Scan for the cell matching the given text and deliver its (x, y) coordinate at center. 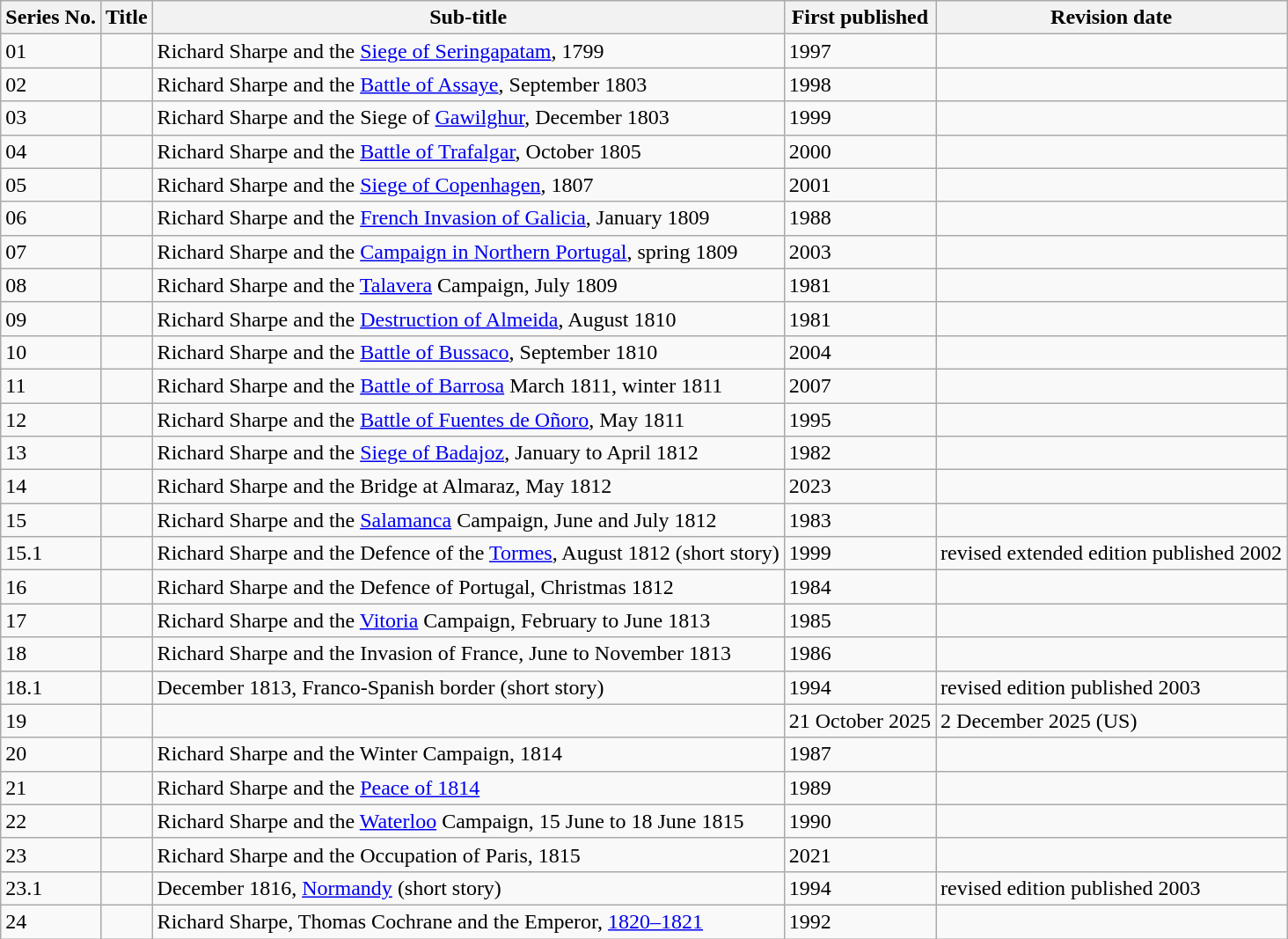
07 (51, 252)
15.1 (51, 554)
03 (51, 118)
04 (51, 151)
18.1 (51, 687)
Richard Sharpe and the Vitoria Campaign, February to June 1813 (468, 620)
Richard Sharpe and the Invasion of France, June to November 1813 (468, 654)
2001 (860, 185)
Richard Sharpe and the French Invasion of Galicia, January 1809 (468, 218)
1984 (860, 587)
14 (51, 487)
2000 (860, 151)
2003 (860, 252)
1989 (860, 788)
21 October 2025 (860, 721)
Richard Sharpe and the Siege of Gawilghur, December 1803 (468, 118)
01 (51, 51)
21 (51, 788)
12 (51, 420)
2 December 2025 (US) (1112, 721)
Richard Sharpe and the Battle of Assaye, September 1803 (468, 84)
Richard Sharpe and the Battle of Fuentes de Oñoro, May 1811 (468, 420)
1986 (860, 654)
December 1813, Franco-Spanish border (short story) (468, 687)
Title (127, 18)
24 (51, 921)
Richard Sharpe and the Defence of Portugal, Christmas 1812 (468, 587)
1998 (860, 84)
1982 (860, 453)
1995 (860, 420)
Richard Sharpe and the Siege of Badajoz, January to April 1812 (468, 453)
1988 (860, 218)
16 (51, 587)
06 (51, 218)
23 (51, 855)
08 (51, 285)
Richard Sharpe and the Defence of the Tormes, August 1812 (short story) (468, 554)
revised extended edition published 2002 (1112, 554)
18 (51, 654)
2007 (860, 385)
Richard Sharpe and the Battle of Trafalgar, October 1805 (468, 151)
20 (51, 754)
23.1 (51, 888)
22 (51, 821)
Revision date (1112, 18)
1983 (860, 520)
Series No. (51, 18)
1997 (860, 51)
09 (51, 319)
Richard Sharpe and the Battle of Barrosa March 1811, winter 1811 (468, 385)
Richard Sharpe and the Siege of Seringapatam, 1799 (468, 51)
10 (51, 352)
Richard Sharpe and the Winter Campaign, 1814 (468, 754)
Richard Sharpe and the Salamanca Campaign, June and July 1812 (468, 520)
17 (51, 620)
2004 (860, 352)
13 (51, 453)
Richard Sharpe and the Occupation of Paris, 1815 (468, 855)
Richard Sharpe and the Peace of 1814 (468, 788)
2021 (860, 855)
2023 (860, 487)
Richard Sharpe and the Bridge at Almaraz, May 1812 (468, 487)
Richard Sharpe, Thomas Cochrane and the Emperor, 1820–1821 (468, 921)
Richard Sharpe and the Siege of Copenhagen, 1807 (468, 185)
December 1816, Normandy (short story) (468, 888)
Richard Sharpe and the Battle of Bussaco, September 1810 (468, 352)
Richard Sharpe and the Waterloo Campaign, 15 June to 18 June 1815 (468, 821)
11 (51, 385)
15 (51, 520)
02 (51, 84)
Richard Sharpe and the Talavera Campaign, July 1809 (468, 285)
1990 (860, 821)
1992 (860, 921)
1985 (860, 620)
Richard Sharpe and the Campaign in Northern Portugal, spring 1809 (468, 252)
Richard Sharpe and the Destruction of Almeida, August 1810 (468, 319)
19 (51, 721)
05 (51, 185)
Sub-title (468, 18)
First published (860, 18)
1987 (860, 754)
